Return the [X, Y] coordinate for the center point of the cell that contains the specified text.  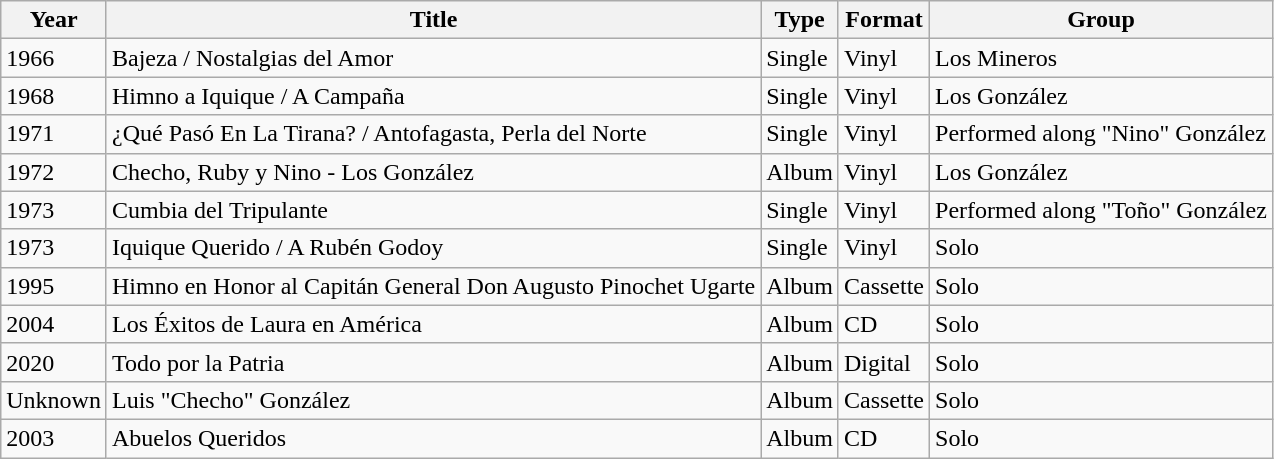
Los Éxitos de Laura en América [433, 324]
¿Qué Pasó En La Tirana? / Antofagasta, Perla del Norte [433, 134]
Checho, Ruby y Nino - Los González [433, 172]
Format [884, 20]
Performed along "Toño" González [1102, 210]
Luis "Checho" González [433, 400]
Unknown [54, 400]
Iquique Querido / A Rubén Godoy [433, 248]
Digital [884, 362]
Abuelos Queridos [433, 438]
Bajeza / Nostalgias del Amor [433, 58]
Group [1102, 20]
1971 [54, 134]
Los Mineros [1102, 58]
1968 [54, 96]
2004 [54, 324]
2003 [54, 438]
Himno en Honor al Capitán General Don Augusto Pinochet Ugarte [433, 286]
1966 [54, 58]
1972 [54, 172]
Title [433, 20]
Todo por la Patria [433, 362]
Cumbia del Tripulante [433, 210]
2020 [54, 362]
Himno a Iquique / A Campaña [433, 96]
Performed along "Nino" González [1102, 134]
1995 [54, 286]
Type [800, 20]
Year [54, 20]
